Output the (x, y) coordinate of the center of the cell containing the given text.  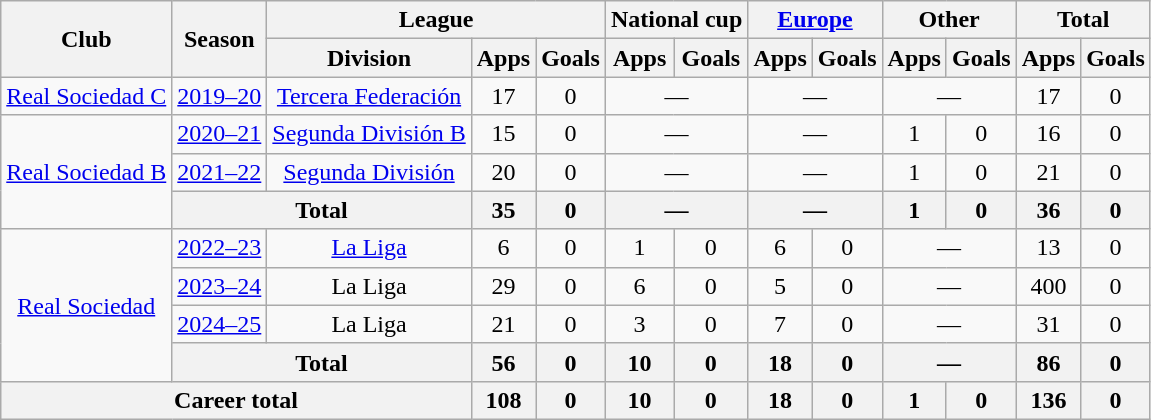
Europe (815, 20)
2019–20 (220, 96)
National cup (676, 20)
2021–22 (220, 172)
Career total (236, 400)
2024–25 (220, 324)
35 (503, 210)
7 (780, 324)
League (436, 20)
86 (1048, 362)
3 (639, 324)
400 (1048, 286)
Other (949, 20)
Real Sociedad (86, 305)
2020–21 (220, 134)
56 (503, 362)
136 (1048, 400)
5 (780, 286)
108 (503, 400)
Division (369, 58)
36 (1048, 210)
Tercera Federación (369, 96)
Club (86, 39)
31 (1048, 324)
16 (1048, 134)
Real Sociedad C (86, 96)
Real Sociedad B (86, 172)
2023–24 (220, 286)
29 (503, 286)
20 (503, 172)
13 (1048, 248)
2022–23 (220, 248)
15 (503, 134)
Segunda División (369, 172)
Segunda División B (369, 134)
Season (220, 39)
